From the cell containing the given text, extract its center point as (X, Y) coordinate. 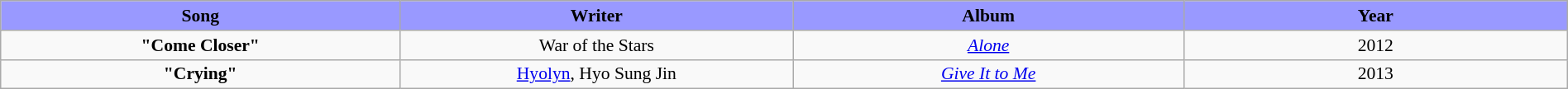
Song (200, 16)
"Come Closer" (200, 44)
Hyolyn, Hyo Sung Jin (597, 74)
Album (988, 16)
Alone (988, 44)
Writer (597, 16)
2012 (1375, 44)
2013 (1375, 74)
"Crying" (200, 74)
War of the Stars (597, 44)
Give It to Me (988, 74)
Year (1375, 16)
